Provide the (x, y) coordinate of the cell's center where the given text is located.  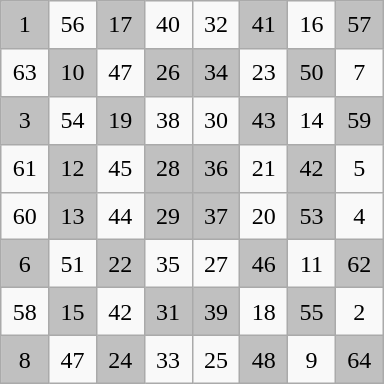
2 (359, 312)
20 (264, 216)
56 (73, 25)
8 (25, 359)
55 (312, 312)
41 (264, 25)
9 (312, 359)
11 (312, 264)
43 (264, 120)
21 (264, 168)
60 (25, 216)
6 (25, 264)
44 (120, 216)
19 (120, 120)
48 (264, 359)
12 (73, 168)
51 (73, 264)
17 (120, 25)
29 (168, 216)
26 (168, 73)
4 (359, 216)
33 (168, 359)
50 (312, 73)
10 (73, 73)
16 (312, 25)
15 (73, 312)
22 (120, 264)
25 (216, 359)
32 (216, 25)
1 (25, 25)
46 (264, 264)
61 (25, 168)
18 (264, 312)
7 (359, 73)
27 (216, 264)
3 (25, 120)
38 (168, 120)
39 (216, 312)
36 (216, 168)
37 (216, 216)
53 (312, 216)
54 (73, 120)
31 (168, 312)
64 (359, 359)
59 (359, 120)
14 (312, 120)
63 (25, 73)
23 (264, 73)
45 (120, 168)
57 (359, 25)
28 (168, 168)
30 (216, 120)
34 (216, 73)
58 (25, 312)
35 (168, 264)
40 (168, 25)
5 (359, 168)
24 (120, 359)
62 (359, 264)
13 (73, 216)
